From the cell containing the given text, extract its center point as [X, Y] coordinate. 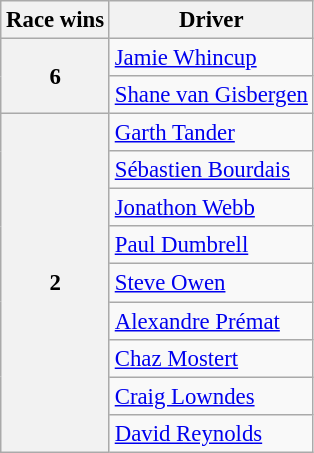
Jonathon Webb [211, 208]
Paul Dumbrell [211, 245]
Chaz Mostert [211, 358]
David Reynolds [211, 433]
Steve Owen [211, 283]
6 [56, 76]
Alexandre Prémat [211, 321]
Shane van Gisbergen [211, 95]
Driver [211, 20]
Jamie Whincup [211, 58]
Garth Tander [211, 133]
Sébastien Bourdais [211, 170]
Craig Lowndes [211, 396]
Race wins [56, 20]
2 [56, 283]
